Locate the cell with the specified text and output its [x, y] center coordinate. 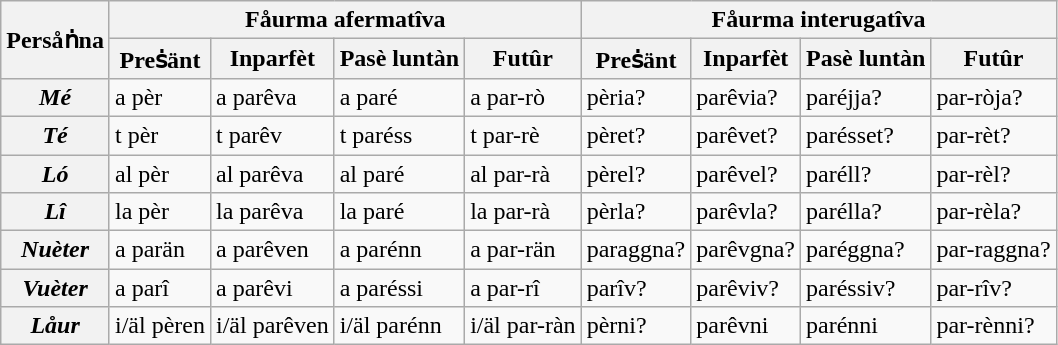
i/äl par-ràn [524, 326]
a paré [399, 97]
a parêvi [272, 288]
i/äl parêven [272, 326]
Ló [56, 173]
par-rèla? [994, 212]
a parénn [399, 250]
parêvni [746, 326]
parêvgna? [746, 250]
i/äl parénn [399, 326]
parêviv? [746, 288]
t pèr [160, 135]
Vuèter [56, 288]
par-rèt? [994, 135]
la paré [399, 212]
parêvla? [746, 212]
pèrla? [636, 212]
i/äl pèren [160, 326]
parêvia? [746, 97]
a parî [160, 288]
par-rèl? [994, 173]
Mé [56, 97]
Persåṅna [56, 40]
Nuèter [56, 250]
par-raggna? [994, 250]
a parêva [272, 97]
paréssiv? [865, 288]
parélla? [865, 212]
parêvel? [746, 173]
parésset? [865, 135]
Låur [56, 326]
parîv? [636, 288]
la par-rà [524, 212]
a parän [160, 250]
Fåurma interugatîva [818, 20]
al parêva [272, 173]
a parêven [272, 250]
t parêv [272, 135]
Té [56, 135]
a par-rän [524, 250]
la parêva [272, 212]
al pèr [160, 173]
t par-rè [524, 135]
la pèr [160, 212]
paréggna? [865, 250]
a par-rî [524, 288]
paréjja? [865, 97]
pèrel? [636, 173]
al par-rà [524, 173]
paraggna? [636, 250]
a paréssi [399, 288]
Lî [56, 212]
parénni [865, 326]
t paréss [399, 135]
pèrni? [636, 326]
par-ròja? [994, 97]
par-rîv? [994, 288]
pèret? [636, 135]
al paré [399, 173]
a pèr [160, 97]
parêvet? [746, 135]
Fåurma afermatîva [345, 20]
pèria? [636, 97]
paréll? [865, 173]
a par-rò [524, 97]
par-rènni? [994, 326]
